Scan for the cell matching the given text and deliver its (x, y) coordinate at center. 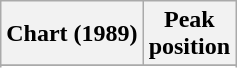
Peakposition (189, 34)
Chart (1989) (72, 34)
